Provide the [x, y] coordinate of the cell's center where the given text is located.  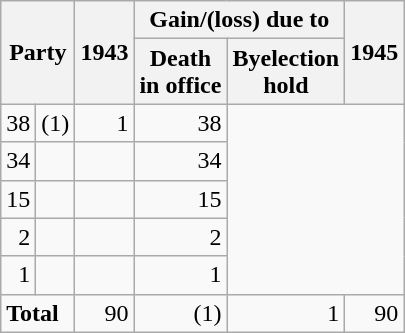
Gain/(loss) due to [240, 20]
Deathin office [180, 72]
Party [38, 52]
Byelectionhold [286, 72]
1943 [104, 52]
1945 [374, 52]
Total [38, 313]
